Pinpoint the cell where the given text exists, returning its (X, Y) midpoint coordinate. 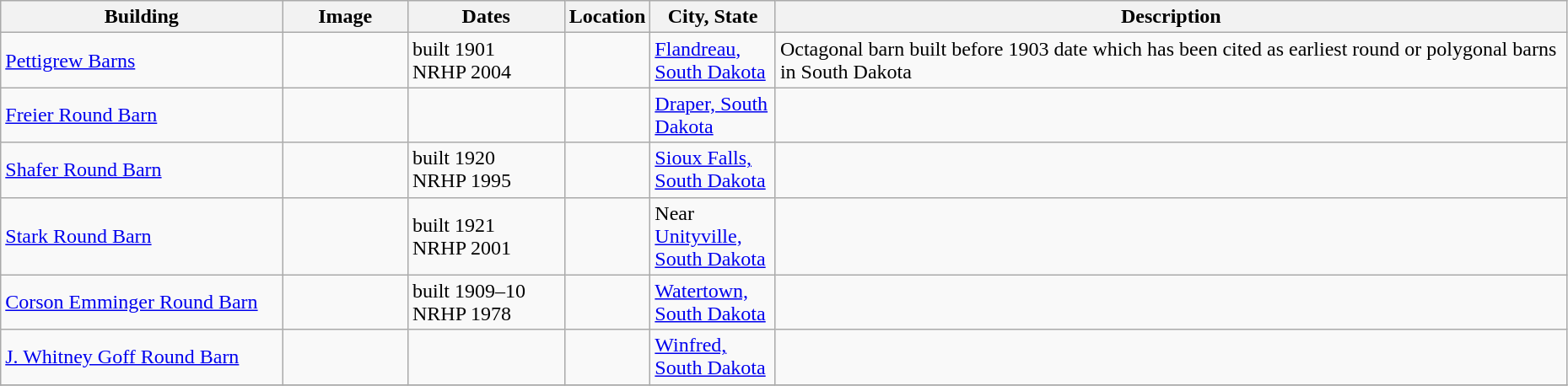
Description (1171, 17)
Draper, South Dakota (714, 115)
Pettigrew Barns (142, 61)
Winfred, South Dakota (714, 357)
City, State (714, 17)
built 1901NRHP 2004 (486, 61)
Octagonal barn built before 1903 date which has been cited as earliest round or polygonal barns in South Dakota (1171, 61)
Flandreau, South Dakota (714, 61)
Dates (486, 17)
Corson Emminger Round Barn (142, 302)
built 1909–10NRHP 1978 (486, 302)
built 1920NRHP 1995 (486, 170)
Freier Round Barn (142, 115)
Near Unityville, South Dakota (714, 236)
Sioux Falls, South Dakota (714, 170)
Shafer Round Barn (142, 170)
Watertown, South Dakota (714, 302)
built 1921NRHP 2001 (486, 236)
J. Whitney Goff Round Barn (142, 357)
Building (142, 17)
Location (607, 17)
Stark Round Barn (142, 236)
Image (346, 17)
